From the cell containing the given text, extract its center point as [x, y] coordinate. 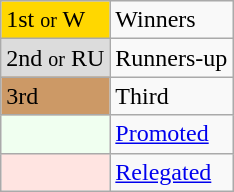
Winners [172, 20]
3rd [56, 96]
Relegated [172, 172]
1st or W [56, 20]
Third [172, 96]
Promoted [172, 134]
2nd or RU [56, 58]
Runners-up [172, 58]
